Determine the (x, y) coordinate at the center of the cell enclosing the given text.  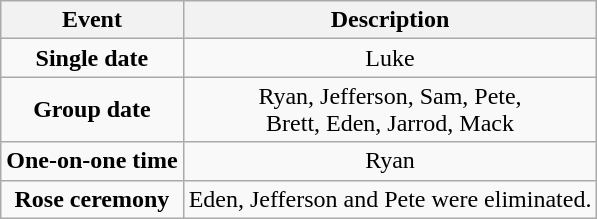
Luke (390, 58)
Description (390, 20)
Rose ceremony (92, 199)
Eden, Jefferson and Pete were eliminated. (390, 199)
One-on-one time (92, 161)
Event (92, 20)
Single date (92, 58)
Ryan (390, 161)
Group date (92, 110)
Ryan, Jefferson, Sam, Pete,Brett, Eden, Jarrod, Mack (390, 110)
